Find where the given text appears and provide that cell's center as (x, y) coordinate. 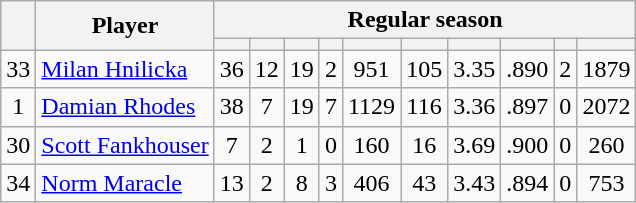
36 (232, 69)
33 (18, 69)
.900 (528, 145)
38 (232, 107)
3.36 (474, 107)
105 (424, 69)
Norm Maracle (125, 183)
30 (18, 145)
116 (424, 107)
Damian Rhodes (125, 107)
34 (18, 183)
Milan Hnilicka (125, 69)
Scott Fankhouser (125, 145)
.890 (528, 69)
3.43 (474, 183)
8 (302, 183)
Player (125, 26)
Regular season (425, 20)
753 (606, 183)
3 (330, 183)
160 (371, 145)
43 (424, 183)
2072 (606, 107)
.897 (528, 107)
13 (232, 183)
.894 (528, 183)
1879 (606, 69)
951 (371, 69)
406 (371, 183)
16 (424, 145)
1129 (371, 107)
3.69 (474, 145)
3.35 (474, 69)
260 (606, 145)
12 (266, 69)
